Locate the cell with the specified text and output its (X, Y) center coordinate. 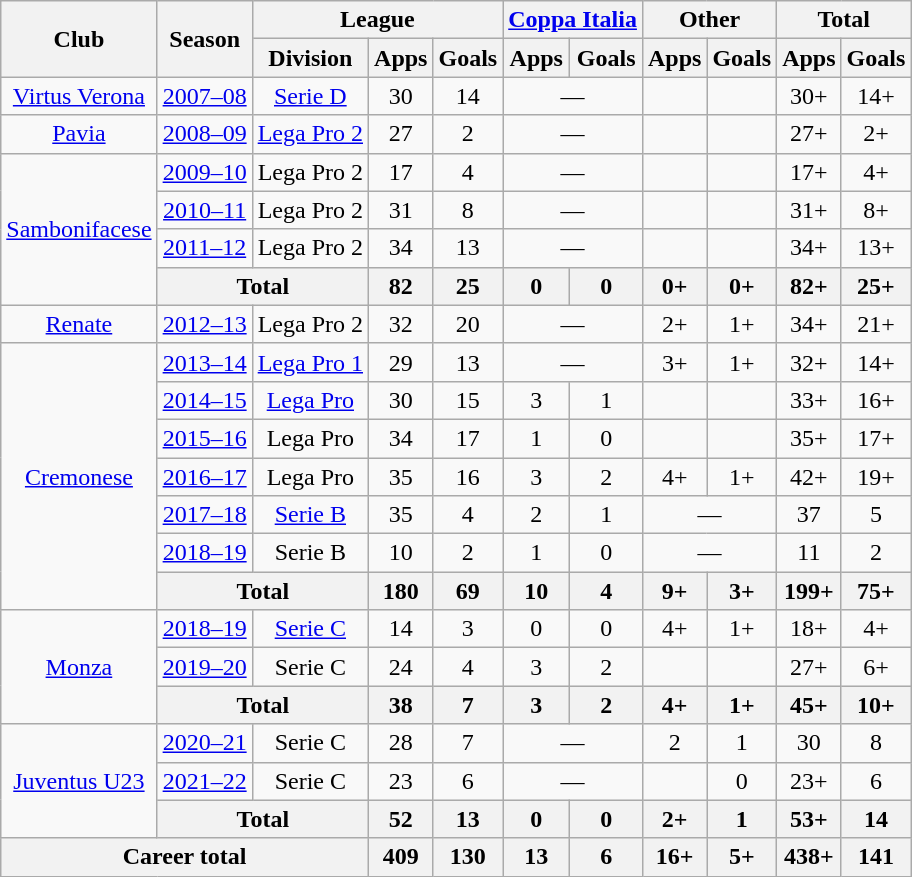
32+ (809, 362)
Juventus U23 (79, 781)
82+ (809, 286)
9+ (674, 591)
Division (310, 58)
Renate (79, 324)
Serie D (310, 96)
31+ (809, 210)
Cremonese (79, 476)
Coppa Italia (573, 20)
16 (468, 477)
Season (204, 39)
23+ (809, 781)
2010–11 (204, 210)
33+ (809, 400)
35+ (809, 438)
2014–15 (204, 400)
5 (876, 515)
438+ (809, 857)
27 (401, 134)
2009–10 (204, 172)
5+ (742, 857)
6+ (876, 667)
2021–22 (204, 781)
53+ (809, 819)
32 (401, 324)
25+ (876, 286)
75+ (876, 591)
2017–18 (204, 515)
180 (401, 591)
Sambonifacese (79, 229)
2007–08 (204, 96)
League (378, 20)
82 (401, 286)
52 (401, 819)
29 (401, 362)
Club (79, 39)
2015–16 (204, 438)
2011–12 (204, 248)
45+ (809, 705)
Pavia (79, 134)
2008–09 (204, 134)
2012–13 (204, 324)
28 (401, 743)
31 (401, 210)
130 (468, 857)
2013–14 (204, 362)
Other (709, 20)
15 (468, 400)
10+ (876, 705)
24 (401, 667)
409 (401, 857)
20 (468, 324)
2016–17 (204, 477)
2020–21 (204, 743)
11 (809, 553)
199+ (809, 591)
21+ (876, 324)
42+ (809, 477)
8+ (876, 210)
69 (468, 591)
2019–20 (204, 667)
38 (401, 705)
23 (401, 781)
Lega Pro 1 (310, 362)
Career total (185, 857)
Virtus Verona (79, 96)
25 (468, 286)
13+ (876, 248)
37 (809, 515)
30+ (809, 96)
Monza (79, 667)
18+ (809, 629)
19+ (876, 477)
141 (876, 857)
